Output the (x, y) coordinate of the center of the cell containing the given text.  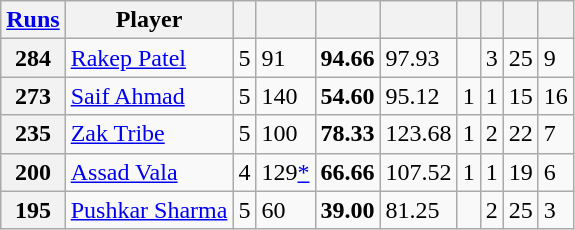
Assad Vala (149, 172)
284 (33, 58)
78.33 (348, 134)
129* (286, 172)
9 (556, 58)
22 (520, 134)
94.66 (348, 58)
7 (556, 134)
60 (286, 210)
66.66 (348, 172)
100 (286, 134)
Zak Tribe (149, 134)
39.00 (348, 210)
Saif Ahmad (149, 96)
235 (33, 134)
97.93 (418, 58)
195 (33, 210)
Runs (33, 20)
Pushkar Sharma (149, 210)
107.52 (418, 172)
Rakep Patel (149, 58)
200 (33, 172)
95.12 (418, 96)
6 (556, 172)
123.68 (418, 134)
140 (286, 96)
15 (520, 96)
19 (520, 172)
Player (149, 20)
4 (244, 172)
273 (33, 96)
54.60 (348, 96)
16 (556, 96)
91 (286, 58)
81.25 (418, 210)
